Determine the [x, y] coordinate at the center of the cell enclosing the given text.  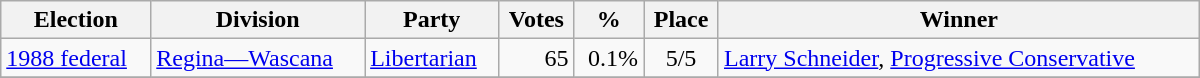
Place [682, 20]
0.1% [609, 58]
1988 federal [76, 58]
Larry Schneider, Progressive Conservative [958, 58]
Regina—Wascana [258, 58]
Votes [536, 20]
Winner [958, 20]
5/5 [682, 58]
Libertarian [432, 58]
Party [432, 20]
% [609, 20]
Election [76, 20]
65 [536, 58]
Division [258, 20]
